Pinpoint the cell where the given text exists, returning its [X, Y] midpoint coordinate. 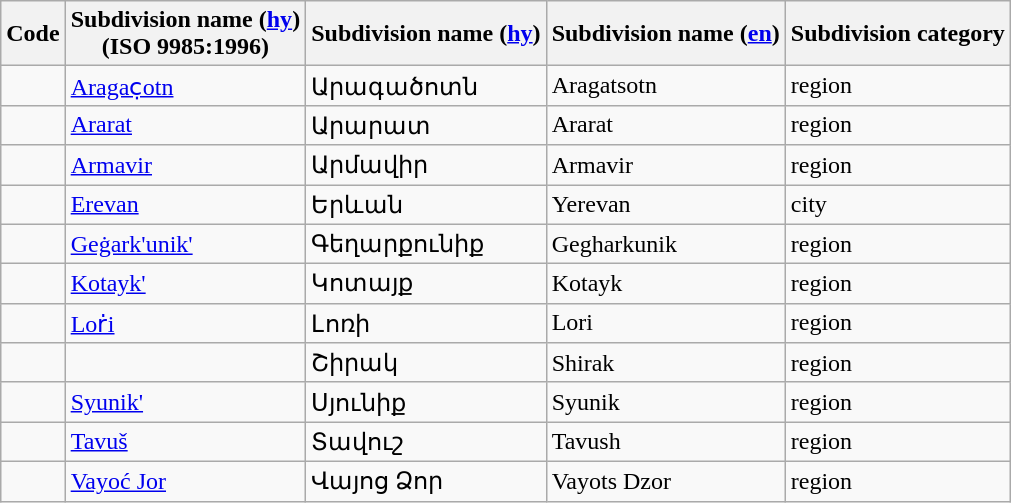
Tavush [666, 442]
Subdi­vision cate­gory [898, 34]
Երևան [426, 204]
Kotayk [666, 284]
Shirak [666, 363]
Subdi­vision name (en) [666, 34]
Aragac̣otn [185, 86]
Արարատ [426, 125]
Lori [666, 323]
city [898, 204]
Syunik [666, 402]
Kotayk' [185, 284]
Aragatsotn [666, 86]
Կոտայք [426, 284]
Loṙi [185, 323]
Code [33, 34]
Vayoć Jor [185, 481]
Gegharkunik [666, 244]
Subdi­vision name (hy) [426, 34]
Սյունիք [426, 402]
Վայոց Ձոր [426, 481]
Vayots Dzor [666, 481]
Տավուշ [426, 442]
Erevan [185, 204]
Գեղարքունիք [426, 244]
Շիրակ [426, 363]
Yerevan [666, 204]
Արմավիր [426, 165]
Tavuš [185, 442]
Syunik' [185, 402]
Լոռի [426, 323]
Subdivision name (hy)(ISO 9985:1996) [185, 34]
Արագածոտն [426, 86]
Geġark'unik' [185, 244]
